For the text-containing cell, return its midpoint in [x, y] coordinate format. 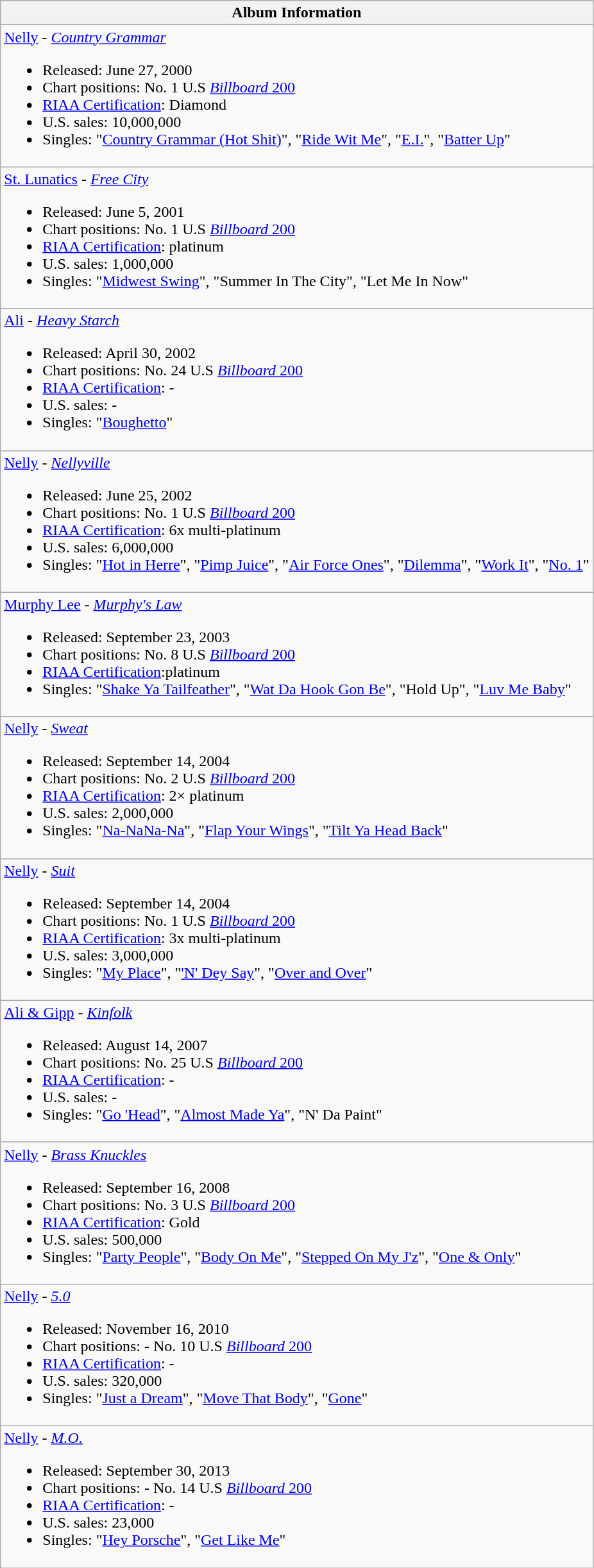
Ali - Heavy StarchReleased: April 30, 2002Chart positions: No. 24 U.S Billboard 200RIAA Certification: -U.S. sales: -Singles: "Boughetto" [296, 380]
Album Information [296, 13]
